For the text-containing cell, return its midpoint in (x, y) coordinate format. 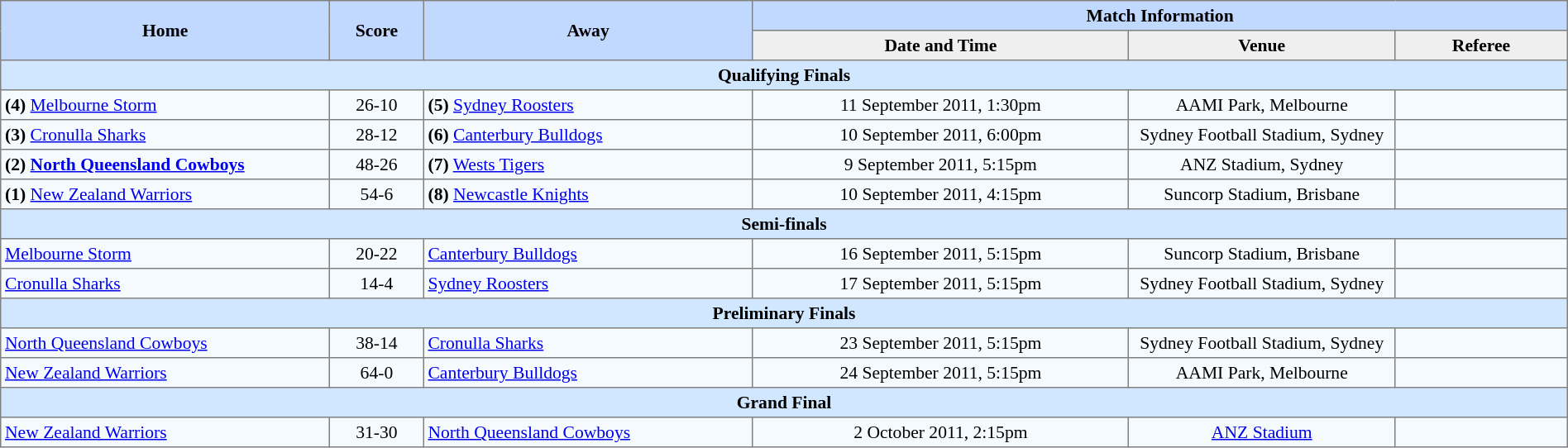
24 September 2011, 5:15pm (941, 373)
Away (588, 31)
(7) Wests Tigers (588, 164)
Melbourne Storm (165, 254)
11 September 2011, 1:30pm (941, 105)
Referee (1481, 45)
10 September 2011, 6:00pm (941, 135)
2 October 2011, 2:15pm (941, 432)
Match Information (1159, 16)
ANZ Stadium (1262, 432)
Home (165, 31)
20-22 (377, 254)
(2) North Queensland Cowboys (165, 164)
(8) Newcastle Knights (588, 194)
Qualifying Finals (784, 75)
14-4 (377, 284)
Date and Time (941, 45)
9 September 2011, 5:15pm (941, 164)
(1) New Zealand Warriors (165, 194)
(4) Melbourne Storm (165, 105)
64-0 (377, 373)
(6) Canterbury Bulldogs (588, 135)
38-14 (377, 343)
Preliminary Finals (784, 313)
23 September 2011, 5:15pm (941, 343)
54-6 (377, 194)
26-10 (377, 105)
28-12 (377, 135)
Sydney Roosters (588, 284)
10 September 2011, 4:15pm (941, 194)
Venue (1262, 45)
(3) Cronulla Sharks (165, 135)
48-26 (377, 164)
Grand Final (784, 403)
ANZ Stadium, Sydney (1262, 164)
17 September 2011, 5:15pm (941, 284)
Semi-finals (784, 224)
(5) Sydney Roosters (588, 105)
Score (377, 31)
31-30 (377, 432)
16 September 2011, 5:15pm (941, 254)
